Return [X, Y] of the center of cell containing provided text 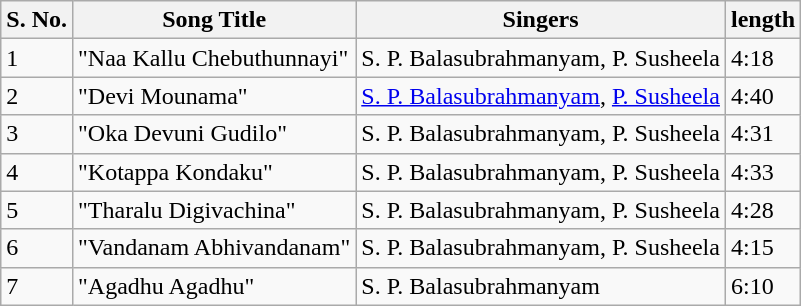
"Kotappa Kondaku" [214, 172]
5 [37, 210]
S. No. [37, 20]
"Devi Mounama" [214, 96]
6:10 [762, 286]
S. P. Balasubrahmanyam [541, 286]
4:40 [762, 96]
4:15 [762, 248]
7 [37, 286]
"Oka Devuni Gudilo" [214, 134]
"Tharalu Digivachina" [214, 210]
Singers [541, 20]
"Agadhu Agadhu" [214, 286]
3 [37, 134]
4:31 [762, 134]
1 [37, 58]
6 [37, 248]
Song Title [214, 20]
4:28 [762, 210]
length [762, 20]
4:33 [762, 172]
"Naa Kallu Chebuthunnayi" [214, 58]
"Vandanam Abhivandanam" [214, 248]
2 [37, 96]
4 [37, 172]
4:18 [762, 58]
